Output the (x, y) coordinate of the center of the cell containing the given text.  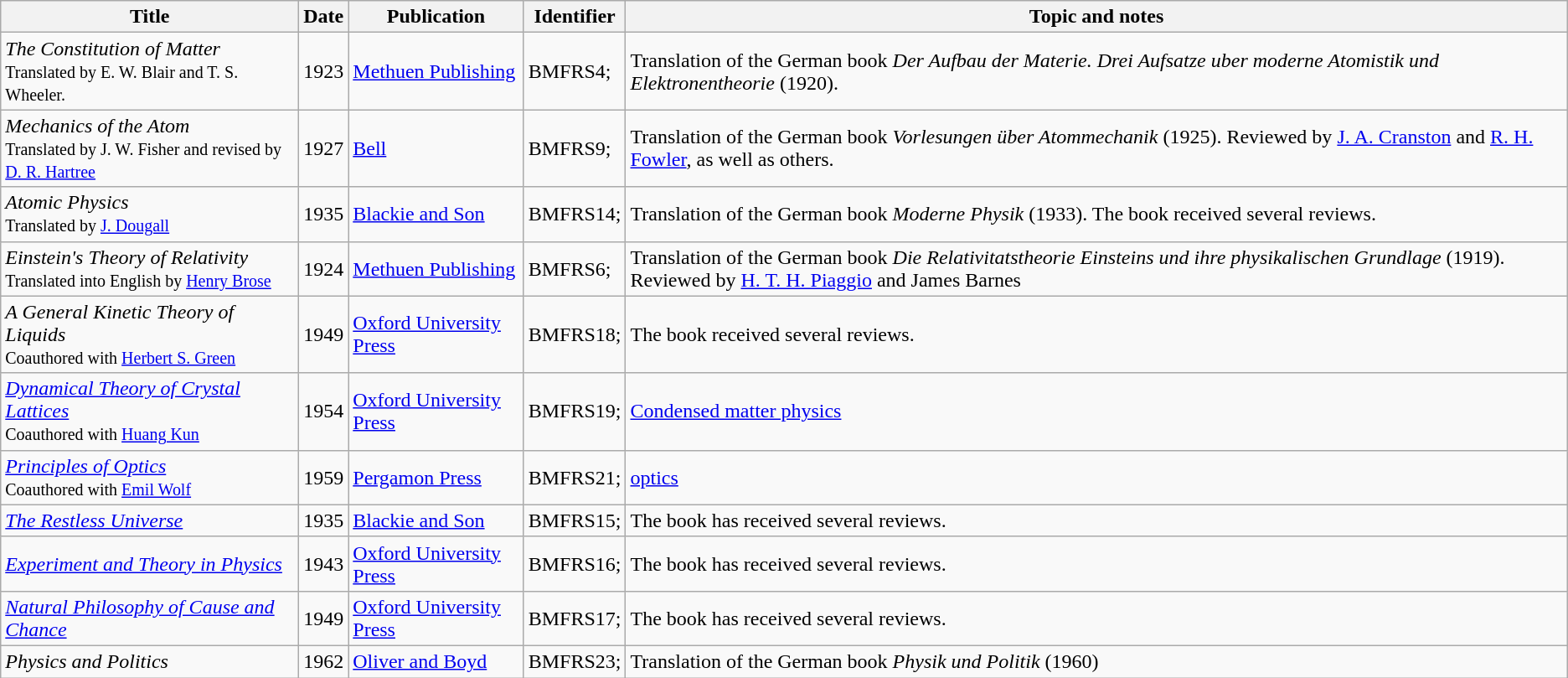
1927 (323, 148)
BMFRS23; (575, 661)
Publication (436, 17)
Einstein's Theory of RelativityTranslated into English by Henry Brose (150, 268)
Oliver and Boyd (436, 661)
Mechanics of the AtomTranslated by J. W. Fisher and revised by D. R. Hartree (150, 148)
The Constitution of MatterTranslated by E. W. Blair and T. S. Wheeler. (150, 71)
Topic and notes (1096, 17)
The Restless Universe (150, 520)
BMFRS6; (575, 268)
1962 (323, 661)
Title (150, 17)
Date (323, 17)
Atomic PhysicsTranslated by J. Dougall (150, 215)
Bell (436, 148)
1943 (323, 563)
Natural Philosophy of Cause and Chance (150, 618)
Dynamical Theory of Crystal LatticesCoauthored with Huang Kun (150, 411)
BMFRS17; (575, 618)
Translation of the German book Moderne Physik (1933). The book received several reviews. (1096, 215)
The book received several reviews. (1096, 334)
1924 (323, 268)
BMFRS15; (575, 520)
BMFRS19; (575, 411)
BMFRS21; (575, 478)
1954 (323, 411)
BMFRS14; (575, 215)
BMFRS9; (575, 148)
Translation of the German book Vorlesungen über Atommechanik (1925). Reviewed by J. A. Cranston and R. H. Fowler, as well as others. (1096, 148)
Experiment and Theory in Physics (150, 563)
Condensed matter physics (1096, 411)
BMFRS18; (575, 334)
1959 (323, 478)
optics (1096, 478)
Translation of the German book Der Aufbau der Materie. Drei Aufsatze uber moderne Atomistik und Elektronentheorie (1920). (1096, 71)
Pergamon Press (436, 478)
A General Kinetic Theory of LiquidsCoauthored with Herbert S. Green (150, 334)
Identifier (575, 17)
BMFRS4; (575, 71)
Physics and Politics (150, 661)
Principles of OpticsCoauthored with Emil Wolf (150, 478)
BMFRS16; (575, 563)
1923 (323, 71)
Translation of the German book Physik und Politik (1960) (1096, 661)
